Scan for the cell matching the given text and deliver its (x, y) coordinate at center. 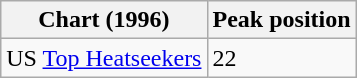
Chart (1996) (104, 20)
22 (282, 58)
Peak position (282, 20)
US Top Heatseekers (104, 58)
